Return (X, Y) of the center of cell containing provided text 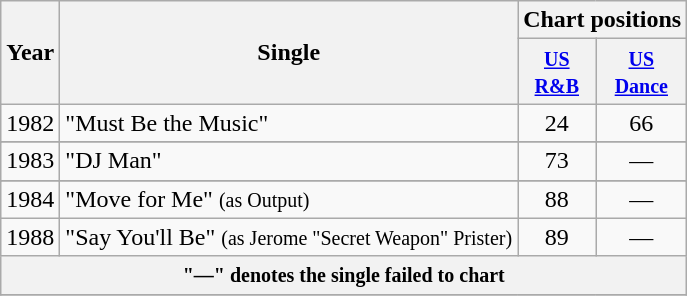
"—" denotes the single failed to chart (344, 275)
66 (642, 123)
Year (30, 52)
"DJ Man" (289, 161)
89 (557, 237)
"Must Be the Music" (289, 123)
Chart positions (602, 20)
USR&B (557, 72)
Single (289, 52)
"Say You'll Be" (as Jerome "Secret Weapon" Prister) (289, 237)
73 (557, 161)
USDance (642, 72)
24 (557, 123)
1984 (30, 199)
1982 (30, 123)
"Move for Me" (as Output) (289, 199)
88 (557, 199)
1983 (30, 161)
1988 (30, 237)
